Output the (X, Y) coordinate of the center of the cell containing the given text.  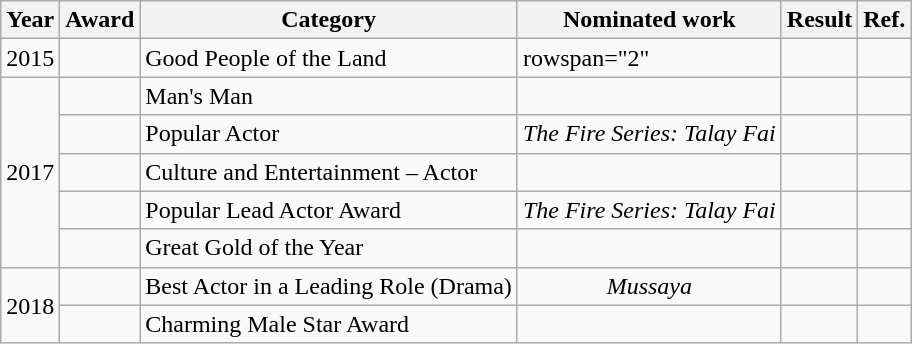
2015 (30, 58)
Mussaya (649, 286)
Popular Actor (329, 134)
Man's Man (329, 96)
Culture and Entertainment – Actor (329, 172)
Good People of the Land (329, 58)
rowspan="2" (649, 58)
Great Gold of the Year (329, 248)
Award (100, 20)
Category (329, 20)
Ref. (884, 20)
Result (819, 20)
Nominated work (649, 20)
Charming Male Star Award (329, 324)
Year (30, 20)
2018 (30, 305)
Popular Lead Actor Award (329, 210)
2017 (30, 172)
Best Actor in a Leading Role (Drama) (329, 286)
